Output the (x, y) coordinate of the center of the cell containing the given text.  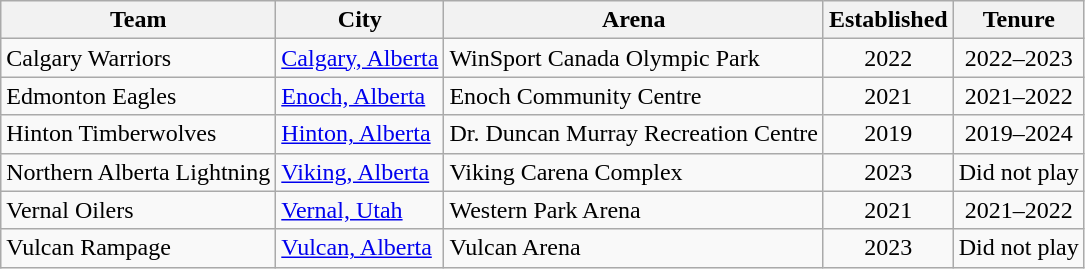
Arena (634, 20)
Vulcan, Alberta (360, 248)
2019 (888, 134)
Enoch Community Centre (634, 96)
2022–2023 (1018, 58)
Established (888, 20)
Western Park Arena (634, 210)
Vulcan Rampage (138, 248)
Viking Carena Complex (634, 172)
Edmonton Eagles (138, 96)
2022 (888, 58)
Northern Alberta Lightning (138, 172)
Hinton, Alberta (360, 134)
Vulcan Arena (634, 248)
Dr. Duncan Murray Recreation Centre (634, 134)
Calgary, Alberta (360, 58)
2019–2024 (1018, 134)
WinSport Canada Olympic Park (634, 58)
Calgary Warriors (138, 58)
Vernal, Utah (360, 210)
Vernal Oilers (138, 210)
Enoch, Alberta (360, 96)
Tenure (1018, 20)
Viking, Alberta (360, 172)
Team (138, 20)
City (360, 20)
Hinton Timberwolves (138, 134)
